Capture the cell that displays the provided text and extract its [x, y] central coordinate. 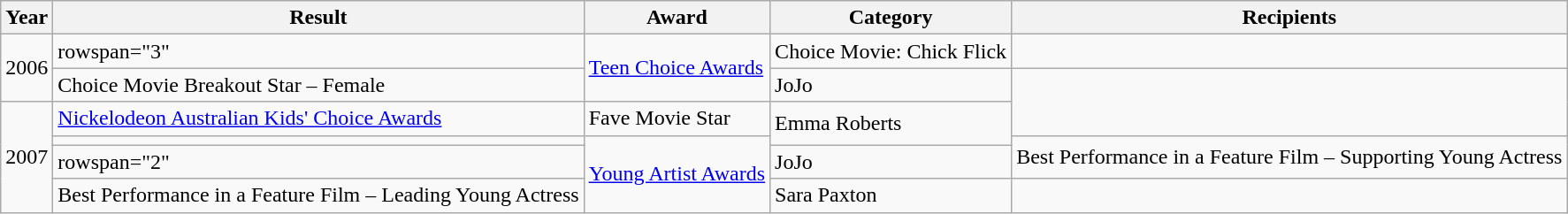
Choice Movie Breakout Star – Female [318, 85]
Sara Paxton [891, 195]
Emma Roberts [891, 124]
Best Performance in a Feature Film – Leading Young Actress [318, 195]
rowspan="3" [318, 51]
Teen Choice Awards [677, 68]
Nickelodeon Australian Kids' Choice Awards [318, 118]
2006 [27, 68]
Recipients [1289, 18]
Category [891, 18]
rowspan="2" [318, 162]
Fave Movie Star [677, 118]
Young Artist Awards [677, 173]
Result [318, 18]
Year [27, 18]
Best Performance in a Feature Film – Supporting Young Actress [1289, 157]
Award [677, 18]
2007 [27, 157]
Choice Movie: Chick Flick [891, 51]
